Scan for the cell matching the given text and deliver its [X, Y] coordinate at center. 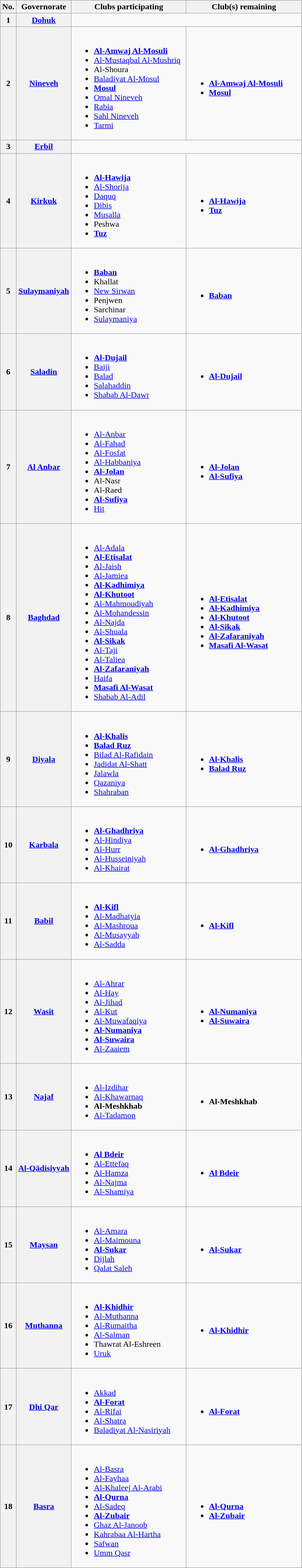
Al-KhalisBalad RuzBilad Al-RafidainJadidat Al-ShattJalawlaQazaniyaShahraban [129, 759]
Al-GhadhriyaAl-HindiyaAl-HurrAl-HusseiniyahAl-Khairat [129, 845]
Clubs participating [129, 7]
Dohuk [43, 20]
Dhi Qar [43, 1407]
11 [8, 921]
4 [8, 201]
Al-Forat [244, 1407]
Erbil [43, 147]
AkkadAl-ForatAl-RifaiAl-ShatraBaladiyat Al-Nasiriyah [129, 1407]
Maysan [43, 1245]
6 [8, 372]
Diyala [43, 759]
16 [8, 1326]
Al Anbar [43, 467]
Al-JolanAl-Sufiya [244, 467]
Wasit [43, 1011]
Al BdeirAl-EttefaqAl-HamzaAl-NajmaAl-Shamiya [129, 1168]
10 [8, 845]
Al-QurnaAl-Zubair [244, 1506]
Baghdad [43, 618]
12 [8, 1011]
Al-HawijaAl-ShorijaDaquqDibisMusallaPeshwaTuz [129, 201]
Al-KiflAl-MadhatyiaAl-MashrouaAl-MusayyabAl-Sadda [129, 921]
Al-KhalisBalad Ruz [244, 759]
8 [8, 618]
13 [8, 1097]
Al-NumaniyaAl-Suwaira [244, 1011]
18 [8, 1506]
5 [8, 291]
Al-DujailBaijiBaladSalahaddinShabab Al-Dawr [129, 372]
Muthanna [43, 1326]
15 [8, 1245]
BabanKhallatNew SirwanPenjwenSarchinarSulaymaniya [129, 291]
Al-Amwaj Al-MosuliAl-Mustaqbal Al-MushriqAl-ShouraBaladiyat Al-MosulMosulOmal NinevehRabiaSahl NinevehTarmi [129, 84]
Club(s) remaining [244, 7]
Al-BasraAl-FayhaaAl-Khaleej Al-ArabiAl-QurnaAl-SadeqAl-ZubairGhaz Al-JanoobKahrabaa Al-HarthaSafwanUmm Qasr [129, 1506]
17 [8, 1407]
Al-KhidhirAl-MuthannaAl-RumaithaAl-SalmanThawrat Al-EshreenUruk [129, 1326]
Babil [43, 921]
Al Bdeir [244, 1168]
Al-Sukar [244, 1245]
3 [8, 147]
Al-Amwaj Al-MosuliMosul [244, 84]
7 [8, 467]
Al-Qādisiyyah [43, 1168]
Kirkuk [43, 201]
14 [8, 1168]
9 [8, 759]
1 [8, 20]
Governorate [43, 7]
Al-Meshkhab [244, 1097]
Baban [244, 291]
Al-AmaraAl-MaimounaAl-SukarDijlahQalat Saleh [129, 1245]
Al-Khidhir [244, 1326]
Sulaymaniyah [43, 291]
Al-AnbarAl-FahadAl-FosfatAl-HabbaniyaAl-JolanAl-NasrAl-RaedAl-SufiyaHit [129, 467]
Al-Dujail [244, 372]
Saladin [43, 372]
2 [8, 84]
Nineveh [43, 84]
Al-EtisalatAl-KadhimiyaAl-KhutootAl-SikakAl-ZafaraniyahMasafi Al-Wasat [244, 618]
Karbala [43, 845]
Al-Ghadhriya [244, 845]
No. [8, 7]
Al-AhrarAl-HayAl-JihadAl-KutAl-MuwafaqiyaAl-NumaniyaAl-SuwairaAl-Zaaiem [129, 1011]
Al-Kifl [244, 921]
Al-HawijaTuz [244, 201]
Al-IzdiharAl-KhawarnaqAl-MeshkhabAl-Tadamon [129, 1097]
Basra [43, 1506]
Najaf [43, 1097]
